Locate the cell with the specified text and output its [X, Y] center coordinate. 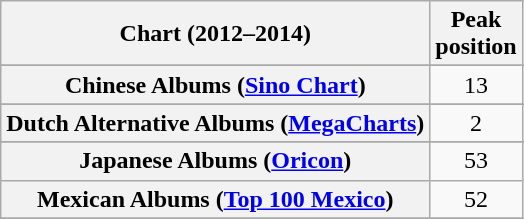
Chart (2012–2014) [216, 34]
2 [476, 123]
Peakposition [476, 34]
Japanese Albums (Oricon) [216, 161]
53 [476, 161]
Mexican Albums (Top 100 Mexico) [216, 199]
13 [476, 85]
Dutch Alternative Albums (MegaCharts) [216, 123]
52 [476, 199]
Chinese Albums (Sino Chart) [216, 85]
